Capture the cell that displays the provided text and extract its (X, Y) central coordinate. 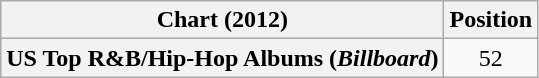
52 (491, 58)
US Top R&B/Hip-Hop Albums (Billboard) (222, 58)
Position (491, 20)
Chart (2012) (222, 20)
